Pinpoint the cell where the given text exists, returning its [x, y] midpoint coordinate. 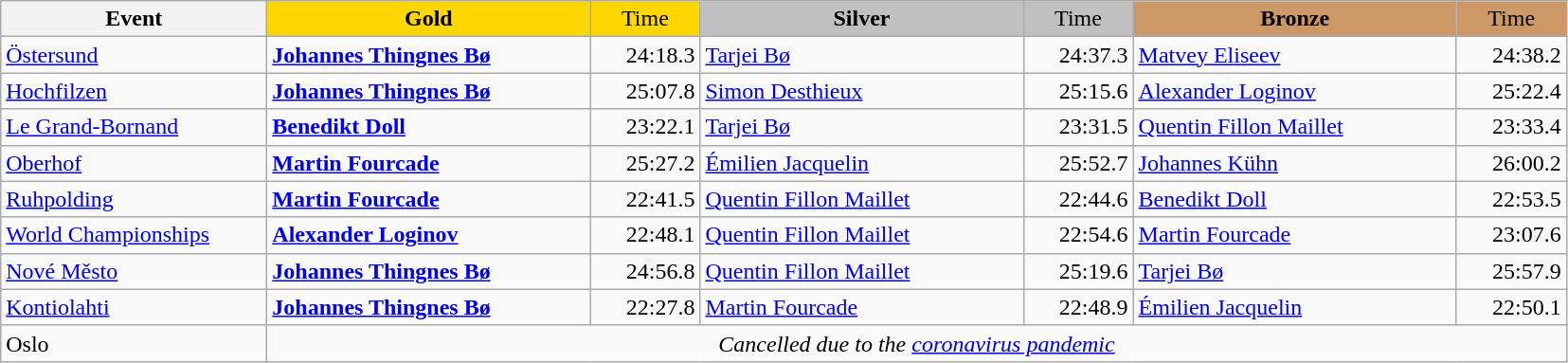
22:44.6 [1078, 199]
Bronze [1294, 19]
26:00.2 [1511, 163]
Oslo [135, 343]
22:48.9 [1078, 307]
23:22.1 [645, 127]
22:48.1 [645, 235]
Nové Město [135, 271]
25:15.6 [1078, 91]
Silver [862, 19]
23:07.6 [1511, 235]
World Championships [135, 235]
Johannes Kühn [1294, 163]
23:31.5 [1078, 127]
Event [135, 19]
Kontiolahti [135, 307]
25:07.8 [645, 91]
24:37.3 [1078, 55]
24:56.8 [645, 271]
Hochfilzen [135, 91]
Gold [428, 19]
22:54.6 [1078, 235]
25:27.2 [645, 163]
Östersund [135, 55]
Cancelled due to the coronavirus pandemic [917, 343]
22:41.5 [645, 199]
22:50.1 [1511, 307]
23:33.4 [1511, 127]
24:18.3 [645, 55]
25:19.6 [1078, 271]
Matvey Eliseev [1294, 55]
Ruhpolding [135, 199]
24:38.2 [1511, 55]
22:27.8 [645, 307]
25:52.7 [1078, 163]
Le Grand-Bornand [135, 127]
25:22.4 [1511, 91]
Simon Desthieux [862, 91]
22:53.5 [1511, 199]
Oberhof [135, 163]
25:57.9 [1511, 271]
